Identify which cell holds the provided text, then report its (x, y) central coordinate. 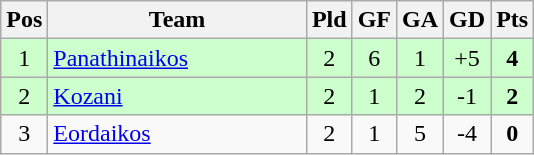
6 (374, 58)
GF (374, 20)
+5 (468, 58)
Pos (24, 20)
Kozani (178, 96)
-1 (468, 96)
Pld (329, 20)
-4 (468, 134)
GA (420, 20)
Eordaikos (178, 134)
3 (24, 134)
Pts (512, 20)
4 (512, 58)
Panathinaikos (178, 58)
Team (178, 20)
0 (512, 134)
5 (420, 134)
GD (468, 20)
